Output the (X, Y) coordinate of the center of the cell containing the given text.  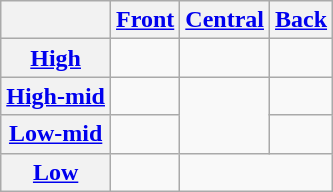
Back (302, 20)
Front (146, 20)
Low-mid (56, 134)
Central (225, 20)
Low (56, 172)
High-mid (56, 96)
High (56, 58)
